Return (x, y) of the center of cell containing provided text 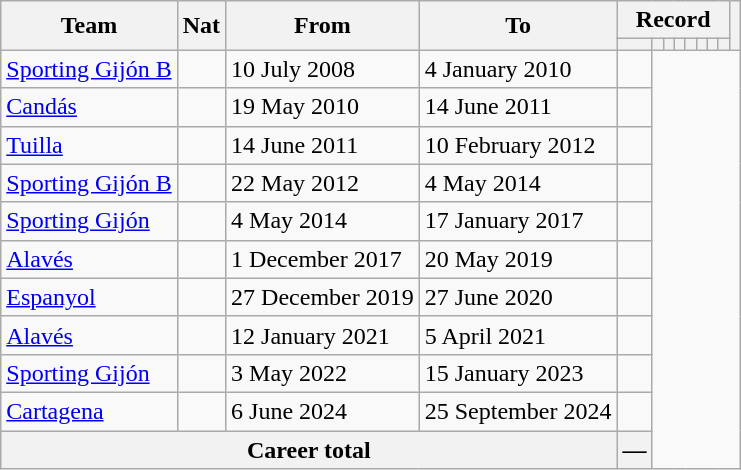
25 September 2024 (518, 411)
6 June 2024 (323, 411)
Career total (309, 449)
Cartagena (89, 411)
Espanyol (89, 297)
5 April 2021 (518, 335)
From (323, 26)
19 May 2010 (323, 107)
3 May 2022 (323, 373)
27 December 2019 (323, 297)
27 June 2020 (518, 297)
Candás (89, 107)
15 January 2023 (518, 373)
17 January 2017 (518, 221)
10 February 2012 (518, 145)
12 January 2021 (323, 335)
Team (89, 26)
Tuilla (89, 145)
10 July 2008 (323, 69)
22 May 2012 (323, 183)
Nat (201, 26)
— (634, 449)
4 January 2010 (518, 69)
Record (673, 20)
1 December 2017 (323, 259)
20 May 2019 (518, 259)
To (518, 26)
